From the cell containing the given text, extract its center point as [x, y] coordinate. 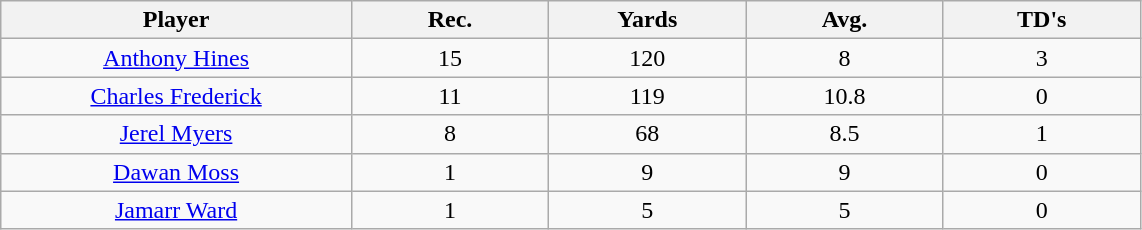
120 [648, 58]
15 [450, 58]
8.5 [844, 134]
11 [450, 96]
Yards [648, 20]
Anthony Hines [176, 58]
Jerel Myers [176, 134]
TD's [1042, 20]
3 [1042, 58]
Player [176, 20]
10.8 [844, 96]
68 [648, 134]
Avg. [844, 20]
119 [648, 96]
Jamarr Ward [176, 210]
Rec. [450, 20]
Dawan Moss [176, 172]
Charles Frederick [176, 96]
